Identify which cell holds the provided text, then report its [X, Y] central coordinate. 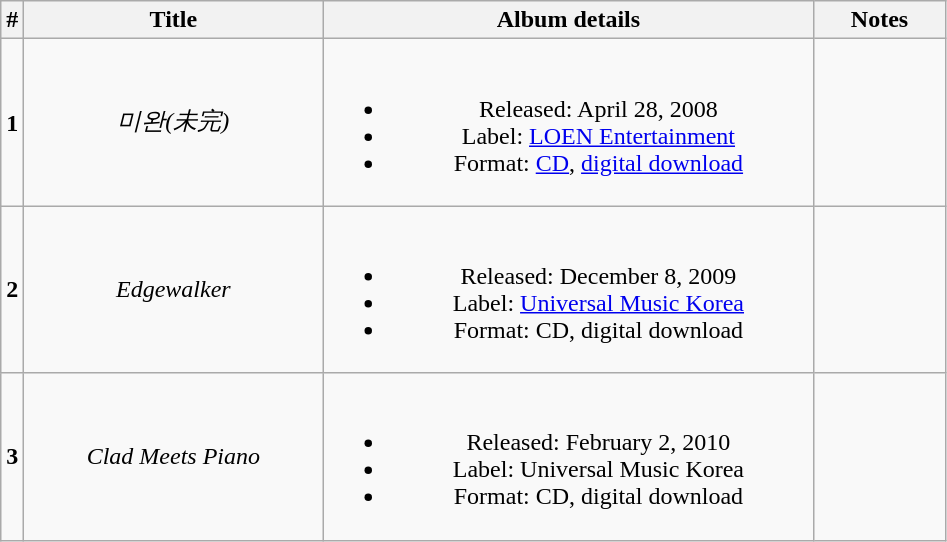
# [12, 20]
Clad Meets Piano [174, 456]
1 [12, 122]
Released: April 28, 2008Label: LOEN EntertainmentFormat: CD, digital download [568, 122]
Notes [880, 20]
미완(未完) [174, 122]
Released: December 8, 2009Label: Universal Music KoreaFormat: CD, digital download [568, 290]
3 [12, 456]
Edgewalker [174, 290]
Released: February 2, 2010Label: Universal Music KoreaFormat: CD, digital download [568, 456]
Album details [568, 20]
Title [174, 20]
2 [12, 290]
